Search for the cell housing the specified text and yield its [X, Y] center coordinate. 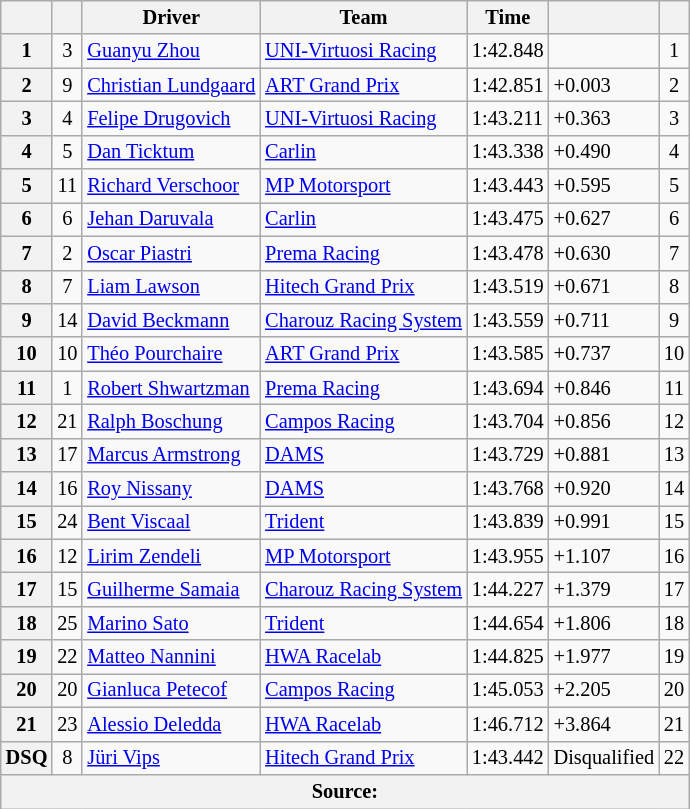
Alessio Deledda [171, 724]
1:43.839 [508, 522]
+2.205 [604, 690]
1:42.848 [508, 51]
1:45.053 [508, 690]
1:42.851 [508, 85]
Liam Lawson [171, 287]
1:43.729 [508, 455]
David Beckmann [171, 320]
+0.846 [604, 388]
+0.991 [604, 522]
1:43.694 [508, 388]
Guanyu Zhou [171, 51]
1:43.475 [508, 219]
+1.107 [604, 556]
+0.671 [604, 287]
Driver [171, 17]
1:43.443 [508, 186]
Gianluca Petecof [171, 690]
+0.595 [604, 186]
+1.806 [604, 623]
1:43.442 [508, 758]
1:43.519 [508, 287]
Dan Ticktum [171, 152]
Richard Verschoor [171, 186]
1:46.712 [508, 724]
24 [67, 522]
Roy Nissany [171, 489]
1:44.825 [508, 657]
23 [67, 724]
Time [508, 17]
Felipe Drugovich [171, 118]
DSQ [27, 758]
1:43.955 [508, 556]
Disqualified [604, 758]
Bent Viscaal [171, 522]
Oscar Piastri [171, 253]
1:44.654 [508, 623]
+0.630 [604, 253]
Guilherme Samaia [171, 589]
+0.856 [604, 421]
+0.627 [604, 219]
Matteo Nannini [171, 657]
25 [67, 623]
Team [364, 17]
Marcus Armstrong [171, 455]
+0.363 [604, 118]
1:43.559 [508, 320]
+0.003 [604, 85]
Jehan Daruvala [171, 219]
+3.864 [604, 724]
1:43.585 [508, 354]
Théo Pourchaire [171, 354]
1:43.768 [508, 489]
Jüri Vips [171, 758]
1:43.211 [508, 118]
1:44.227 [508, 589]
+0.920 [604, 489]
Ralph Boschung [171, 421]
+1.379 [604, 589]
+0.881 [604, 455]
Marino Sato [171, 623]
1:43.338 [508, 152]
Source: [345, 791]
+0.711 [604, 320]
1:43.704 [508, 421]
+1.977 [604, 657]
Christian Lundgaard [171, 85]
Lirim Zendeli [171, 556]
1:43.478 [508, 253]
Robert Shwartzman [171, 388]
+0.737 [604, 354]
+0.490 [604, 152]
